Scan for the cell matching the given text and deliver its [x, y] coordinate at center. 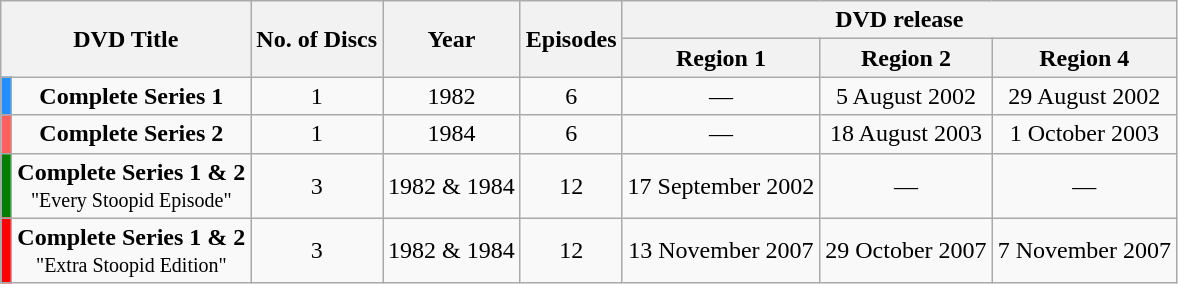
5 August 2002 [906, 96]
Region 2 [906, 58]
Complete Series 1 & 2"Every Stoopid Episode" [132, 186]
No. of Discs [317, 39]
DVD Title [126, 39]
7 November 2007 [1084, 250]
Region 4 [1084, 58]
Complete Series 1 [132, 96]
1982 [452, 96]
18 August 2003 [906, 134]
17 September 2002 [721, 186]
1 October 2003 [1084, 134]
Year [452, 39]
29 October 2007 [906, 250]
1984 [452, 134]
Complete Series 1 & 2"Extra Stoopid Edition" [132, 250]
Episodes [571, 39]
DVD release [899, 20]
Complete Series 2 [132, 134]
29 August 2002 [1084, 96]
Region 1 [721, 58]
13 November 2007 [721, 250]
